Capture the cell that displays the provided text and extract its (x, y) central coordinate. 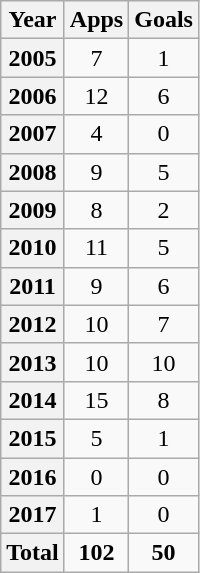
15 (96, 400)
2013 (33, 362)
2006 (33, 96)
50 (164, 553)
11 (96, 248)
2012 (33, 324)
Year (33, 20)
102 (96, 553)
2009 (33, 210)
2017 (33, 515)
2005 (33, 58)
2011 (33, 286)
4 (96, 134)
Apps (96, 20)
Goals (164, 20)
2 (164, 210)
2016 (33, 477)
2015 (33, 438)
2007 (33, 134)
2010 (33, 248)
2008 (33, 172)
2014 (33, 400)
12 (96, 96)
Total (33, 553)
